Return the (x, y) coordinate for the center point of the cell that contains the specified text.  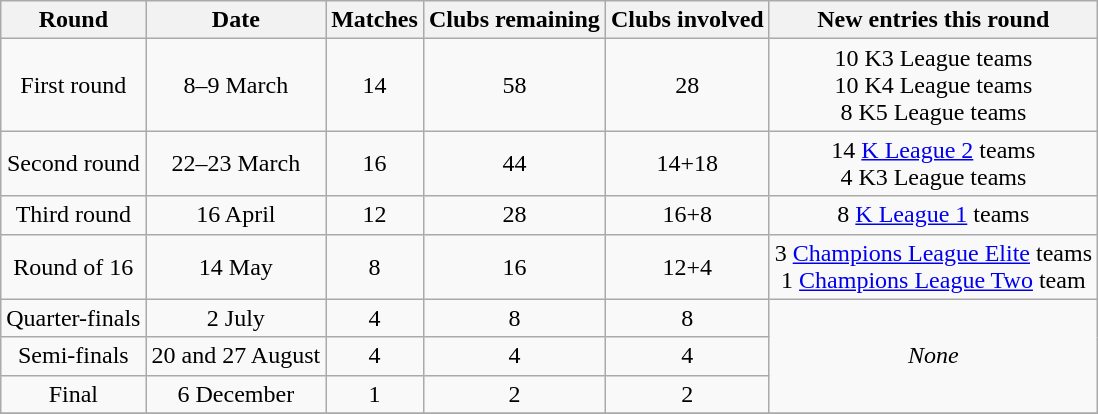
6 December (236, 394)
Final (74, 394)
Date (236, 20)
2 July (236, 318)
16+8 (687, 215)
Clubs remaining (514, 20)
16 April (236, 215)
Quarter-finals (74, 318)
Semi-finals (74, 356)
1 (375, 394)
20 and 27 August (236, 356)
14 May (236, 266)
12 (375, 215)
Round of 16 (74, 266)
Third round (74, 215)
None (933, 356)
22–23 March (236, 164)
14 K League 2 teams 4 K3 League teams (933, 164)
12+4 (687, 266)
14+18 (687, 164)
58 (514, 85)
New entries this round (933, 20)
Clubs involved (687, 20)
10 K3 League teams 10 K4 League teams 8 K5 League teams (933, 85)
Round (74, 20)
Second round (74, 164)
8 K League 1 teams (933, 215)
8–9 March (236, 85)
First round (74, 85)
14 (375, 85)
44 (514, 164)
3 Champions League Elite teams 1 Champions League Two team (933, 266)
Matches (375, 20)
